Detect which cell encompasses the target text, then output its [X, Y] center coordinate. 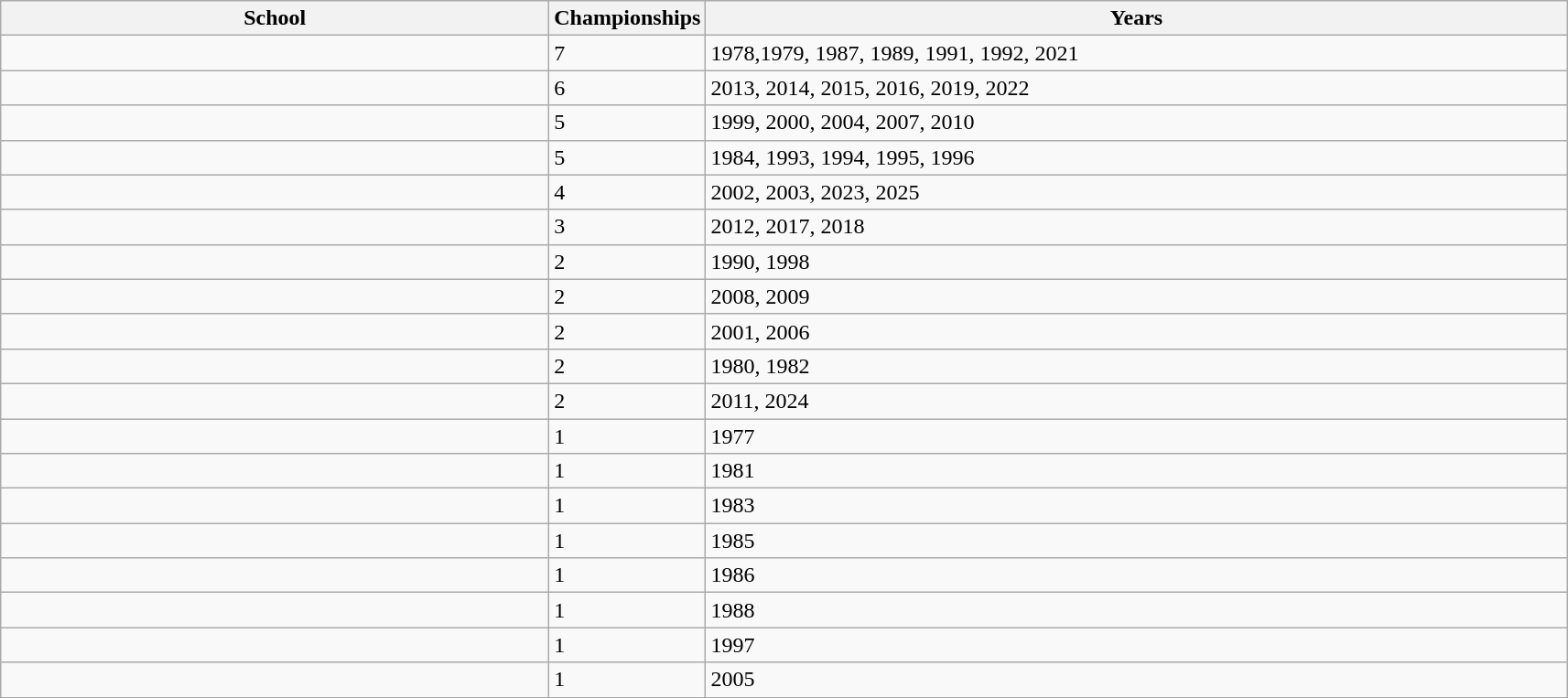
2005 [1137, 680]
1990, 1998 [1137, 262]
2011, 2024 [1137, 401]
2013, 2014, 2015, 2016, 2019, 2022 [1137, 88]
2002, 2003, 2023, 2025 [1137, 192]
2001, 2006 [1137, 331]
1988 [1137, 610]
School [275, 18]
2012, 2017, 2018 [1137, 227]
Years [1137, 18]
Championships [628, 18]
4 [628, 192]
2008, 2009 [1137, 296]
7 [628, 53]
1983 [1137, 506]
1977 [1137, 436]
1999, 2000, 2004, 2007, 2010 [1137, 123]
1980, 1982 [1137, 366]
1985 [1137, 541]
1986 [1137, 575]
1984, 1993, 1994, 1995, 1996 [1137, 157]
1978,1979, 1987, 1989, 1991, 1992, 2021 [1137, 53]
1997 [1137, 645]
6 [628, 88]
3 [628, 227]
1981 [1137, 471]
